Return (X, Y) of the center of cell containing provided text 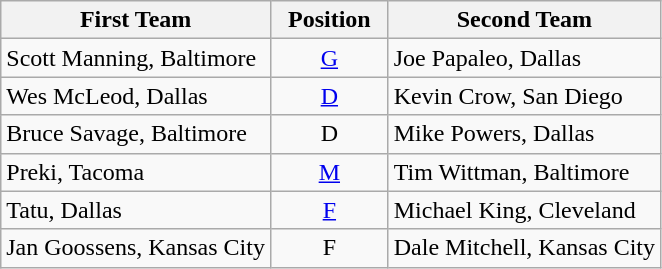
Wes McLeod, Dallas (136, 96)
M (329, 172)
Bruce Savage, Baltimore (136, 134)
Tim Wittman, Baltimore (524, 172)
Dale Mitchell, Kansas City (524, 248)
G (329, 58)
Mike Powers, Dallas (524, 134)
Tatu, Dallas (136, 210)
First Team (136, 20)
Joe Papaleo, Dallas (524, 58)
Jan Goossens, Kansas City (136, 248)
Scott Manning, Baltimore (136, 58)
Position (329, 20)
Kevin Crow, San Diego (524, 96)
Preki, Tacoma (136, 172)
Michael King, Cleveland (524, 210)
Second Team (524, 20)
